Identify which cell holds the provided text, then report its (x, y) central coordinate. 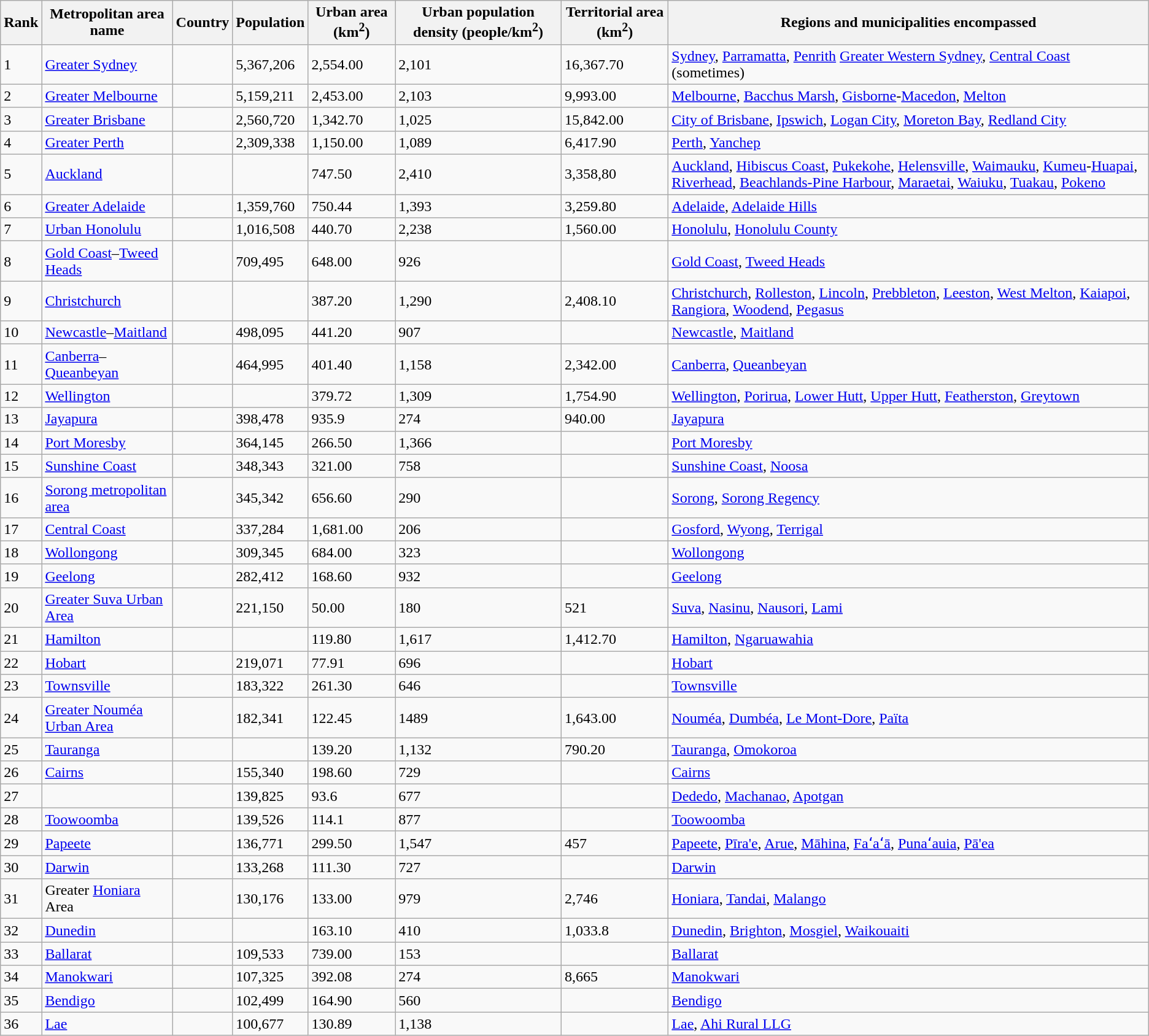
747.50 (352, 174)
Auckland, Hibiscus Coast, Pukekohe, Helensville, Waimauku, Kumeu-Huapai, Riverhead, Beachlands-Pine Harbour, Maraetai, Waiuku, Tuakau, Pokeno (908, 174)
155,340 (270, 773)
Honiara, Tandai, Malango (908, 899)
122.45 (352, 718)
8 (21, 261)
266.50 (352, 443)
133.00 (352, 899)
387.20 (352, 301)
Tauranga, Omokoroa (908, 749)
130,176 (270, 899)
Auckland (107, 174)
Sunshine Coast (107, 466)
139.20 (352, 749)
2,101 (479, 64)
206 (479, 529)
2,238 (479, 230)
25 (21, 749)
1,412.70 (614, 640)
696 (479, 663)
219,071 (270, 663)
Sorong, Sorong Regency (908, 497)
935.9 (352, 419)
3,259.80 (614, 206)
14 (21, 443)
498,095 (270, 333)
111.30 (352, 867)
30 (21, 867)
Central Coast (107, 529)
1,290 (479, 301)
136,771 (270, 843)
Dunedin (107, 930)
Country (203, 23)
646 (479, 686)
684.00 (352, 552)
1,547 (479, 843)
750.44 (352, 206)
180 (479, 608)
28 (21, 819)
7 (21, 230)
10 (21, 333)
Newcastle–Maitland (107, 333)
114.1 (352, 819)
1,150.00 (352, 142)
Perth, Yanchep (908, 142)
979 (479, 899)
521 (614, 608)
Canberra–Queanbeyan (107, 365)
Dededo, Machanao, Apotgan (908, 796)
19 (21, 576)
309,345 (270, 552)
1,158 (479, 365)
182,341 (270, 718)
1,560.00 (614, 230)
2,342.00 (614, 365)
13 (21, 419)
Regions and municipalities encompassed (908, 23)
2,560,720 (270, 119)
Gold Coast, Tweed Heads (908, 261)
290 (479, 497)
168.60 (352, 576)
1,366 (479, 443)
2,408.10 (614, 301)
12 (21, 396)
1,681.00 (352, 529)
100,677 (270, 1024)
1,643.00 (614, 718)
457 (614, 843)
1489 (479, 718)
323 (479, 552)
Wellington (107, 396)
26 (21, 773)
Papeete (107, 843)
299.50 (352, 843)
153 (479, 954)
133,268 (270, 867)
23 (21, 686)
5 (21, 174)
Greater Adelaide (107, 206)
Greater Perth (107, 142)
1,132 (479, 749)
Gold Coast–Tweed Heads (107, 261)
560 (479, 1000)
4 (21, 142)
337,284 (270, 529)
2,746 (614, 899)
36 (21, 1024)
440.70 (352, 230)
139,526 (270, 819)
11 (21, 365)
16,367.70 (614, 64)
2,309,338 (270, 142)
City of Brisbane, Ipswich, Logan City, Moreton Bay, Redland City (908, 119)
6,417.90 (614, 142)
392.08 (352, 977)
398,478 (270, 419)
Christchurch, Rolleston, Lincoln, Prebbleton, Leeston, West Melton, Kaiapoi, Rangiora, Woodend, Pegasus (908, 301)
709,495 (270, 261)
1,393 (479, 206)
441.20 (352, 333)
21 (21, 640)
1,025 (479, 119)
Newcastle, Maitland (908, 333)
410 (479, 930)
739.00 (352, 954)
Lae (107, 1024)
790.20 (614, 749)
8,665 (614, 977)
Hamilton (107, 640)
5,367,206 (270, 64)
Urban area (km2) (352, 23)
Metropolitan area name (107, 23)
Urban Honolulu (107, 230)
2,554.00 (352, 64)
164.90 (352, 1000)
139,825 (270, 796)
15,842.00 (614, 119)
5,159,211 (270, 96)
Tauranga (107, 749)
656.60 (352, 497)
Dunedin, Brighton, Mosgiel, Waikouaiti (908, 930)
15 (21, 466)
Adelaide, Adelaide Hills (908, 206)
348,343 (270, 466)
2,453.00 (352, 96)
926 (479, 261)
648.00 (352, 261)
Sydney, Parramatta, Penrith Greater Western Sydney, Central Coast (sometimes) (908, 64)
345,342 (270, 497)
321.00 (352, 466)
3 (21, 119)
Suva, Nasinu, Nausori, Lami (908, 608)
1,309 (479, 396)
18 (21, 552)
727 (479, 867)
Canberra, Queanbeyan (908, 365)
379.72 (352, 396)
1,342.70 (352, 119)
93.6 (352, 796)
Greater Sydney (107, 64)
9,993.00 (614, 96)
221,150 (270, 608)
2 (21, 96)
50.00 (352, 608)
Rank (21, 23)
27 (21, 796)
31 (21, 899)
6 (21, 206)
Territorial area (km2) (614, 23)
729 (479, 773)
130.89 (352, 1024)
Wellington, Porirua, Lower Hutt, Upper Hutt, Featherston, Greytown (908, 396)
22 (21, 663)
119.80 (352, 640)
33 (21, 954)
Melbourne, Bacchus Marsh, Gisborne-Macedon, Melton (908, 96)
1,617 (479, 640)
Christchurch (107, 301)
35 (21, 1000)
2,103 (479, 96)
Sunshine Coast, Noosa (908, 466)
Greater Melbourne (107, 96)
109,533 (270, 954)
940.00 (614, 419)
1,359,760 (270, 206)
2,410 (479, 174)
102,499 (270, 1000)
34 (21, 977)
261.30 (352, 686)
464,995 (270, 365)
1,754.90 (614, 396)
Greater Honiara Area (107, 899)
Urban population density (people/km2) (479, 23)
Greater Brisbane (107, 119)
16 (21, 497)
1,016,508 (270, 230)
32 (21, 930)
9 (21, 301)
1,089 (479, 142)
Sorong metropolitan area (107, 497)
77.91 (352, 663)
107,325 (270, 977)
183,322 (270, 686)
17 (21, 529)
20 (21, 608)
Nouméa, Dumbéa, Le Mont-Dore, Païta (908, 718)
Gosford, Wyong, Terrigal (908, 529)
758 (479, 466)
907 (479, 333)
932 (479, 576)
Greater Suva Urban Area (107, 608)
Population (270, 23)
Honolulu, Honolulu County (908, 230)
29 (21, 843)
Lae, Ahi Rural LLG (908, 1024)
Hamilton, Ngaruawahia (908, 640)
198.60 (352, 773)
877 (479, 819)
282,412 (270, 576)
3,358,80 (614, 174)
Greater Nouméa Urban Area (107, 718)
677 (479, 796)
1,033.8 (614, 930)
401.40 (352, 365)
24 (21, 718)
1,138 (479, 1024)
1 (21, 64)
364,145 (270, 443)
Papeete, Pīra'e, Arue, Māhina, Faʻaʻā, Punaʻauia, Pā'ea (908, 843)
163.10 (352, 930)
